Locate the cell with the specified text and output its [X, Y] center coordinate. 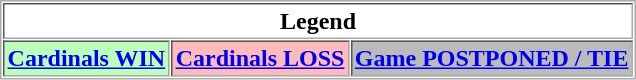
Game POSTPONED / TIE [492, 58]
Cardinals LOSS [260, 58]
Cardinals WIN [86, 58]
Legend [318, 21]
